From the cell containing the given text, extract its center point as [X, Y] coordinate. 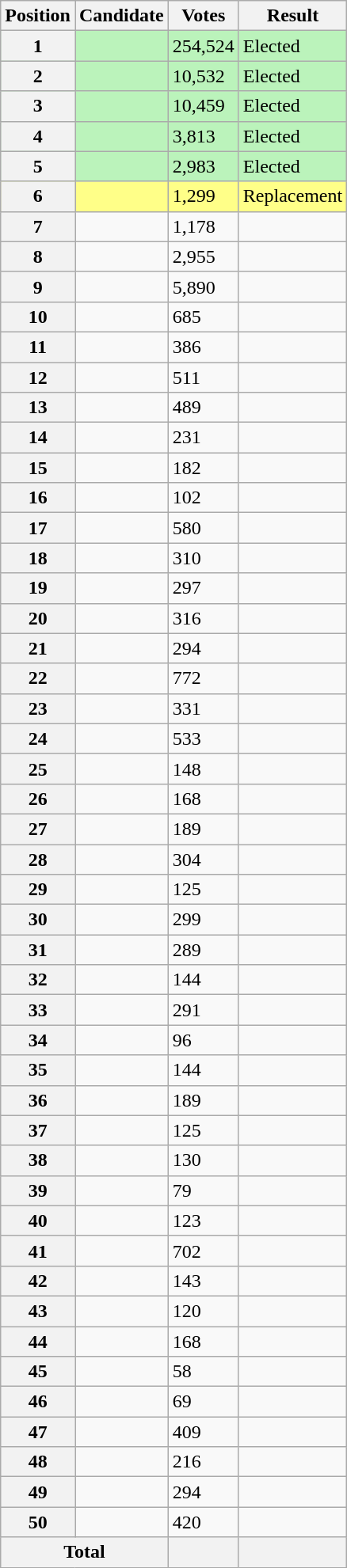
49 [38, 1492]
10,532 [203, 76]
Position [38, 16]
48 [38, 1462]
123 [203, 1221]
35 [38, 1070]
18 [38, 558]
13 [38, 408]
28 [38, 859]
386 [203, 347]
331 [203, 708]
5 [38, 166]
10 [38, 317]
4 [38, 136]
6 [38, 196]
43 [38, 1311]
69 [203, 1402]
22 [38, 678]
41 [38, 1251]
310 [203, 558]
11 [38, 347]
12 [38, 378]
182 [203, 468]
289 [203, 950]
3,813 [203, 136]
50 [38, 1522]
304 [203, 859]
Votes [203, 16]
316 [203, 618]
32 [38, 980]
685 [203, 317]
1,178 [203, 226]
21 [38, 648]
254,524 [203, 46]
409 [203, 1432]
102 [203, 498]
2,955 [203, 256]
30 [38, 920]
772 [203, 678]
16 [38, 498]
3 [38, 106]
39 [38, 1190]
33 [38, 1010]
40 [38, 1221]
45 [38, 1372]
231 [203, 438]
291 [203, 1010]
1,299 [203, 196]
2 [38, 76]
2,983 [203, 166]
24 [38, 738]
31 [38, 950]
5,890 [203, 287]
533 [203, 738]
580 [203, 528]
34 [38, 1040]
130 [203, 1160]
79 [203, 1190]
46 [38, 1402]
216 [203, 1462]
20 [38, 618]
297 [203, 588]
420 [203, 1522]
47 [38, 1432]
120 [203, 1311]
15 [38, 468]
26 [38, 799]
19 [38, 588]
7 [38, 226]
58 [203, 1372]
42 [38, 1281]
9 [38, 287]
489 [203, 408]
Replacement [292, 196]
96 [203, 1040]
37 [38, 1130]
Result [292, 16]
148 [203, 769]
27 [38, 829]
702 [203, 1251]
29 [38, 890]
Candidate [121, 16]
25 [38, 769]
17 [38, 528]
44 [38, 1342]
511 [203, 378]
299 [203, 920]
1 [38, 46]
23 [38, 708]
143 [203, 1281]
8 [38, 256]
14 [38, 438]
Total [85, 1552]
10,459 [203, 106]
38 [38, 1160]
36 [38, 1100]
